Determine the [X, Y] coordinate at the center of the cell enclosing the given text.  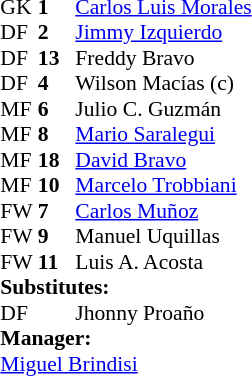
Carlos Muñoz [163, 211]
13 [57, 58]
Manuel Uquillas [163, 237]
9 [57, 237]
David Bravo [163, 160]
Mario Saralegui [163, 135]
Jhonny Proaño [163, 313]
10 [57, 185]
Wilson Macías (c) [163, 83]
6 [57, 109]
Luis A. Acosta [163, 262]
Substitutes: [126, 287]
Freddy Bravo [163, 58]
8 [57, 135]
Julio C. Guzmán [163, 109]
Manager: [126, 339]
2 [57, 33]
7 [57, 211]
4 [57, 83]
Jimmy Izquierdo [163, 33]
Marcelo Trobbiani [163, 185]
18 [57, 160]
11 [57, 262]
